Search for the cell housing the specified text and yield its [X, Y] center coordinate. 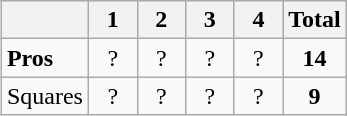
Total [315, 20]
9 [315, 96]
1 [112, 20]
2 [162, 20]
14 [315, 58]
Pros [44, 58]
4 [258, 20]
3 [210, 20]
Squares [44, 96]
